Detect which cell encompasses the target text, then output its (X, Y) center coordinate. 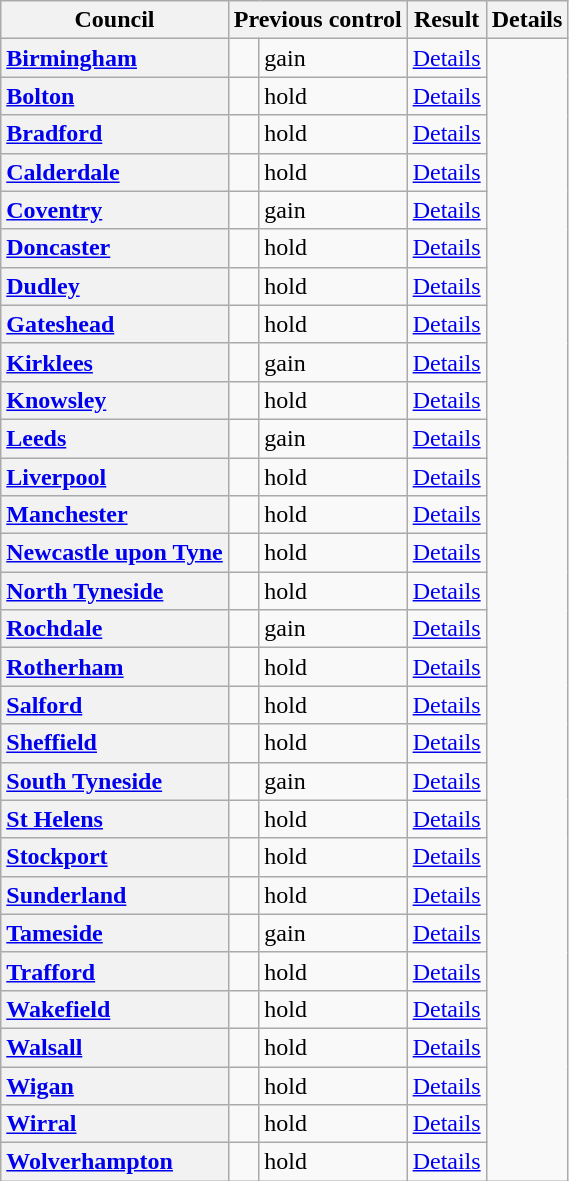
Rochdale (115, 629)
North Tyneside (115, 591)
Walsall (115, 1047)
Stockport (115, 857)
Rotherham (115, 667)
Wolverhampton (115, 1162)
Council (115, 20)
South Tyneside (115, 781)
Wigan (115, 1085)
Newcastle upon Tyne (115, 553)
Kirklees (115, 362)
Coventry (115, 210)
Trafford (115, 971)
Wakefield (115, 1009)
Knowsley (115, 400)
Gateshead (115, 324)
Sunderland (115, 895)
Result (446, 20)
St Helens (115, 819)
Salford (115, 705)
Bolton (115, 96)
Doncaster (115, 248)
Wirral (115, 1124)
Sheffield (115, 743)
Bradford (115, 134)
Tameside (115, 933)
Leeds (115, 438)
Dudley (115, 286)
Calderdale (115, 172)
Previous control (318, 20)
Birmingham (115, 58)
Manchester (115, 515)
Liverpool (115, 477)
